Capture the cell that displays the provided text and extract its [x, y] central coordinate. 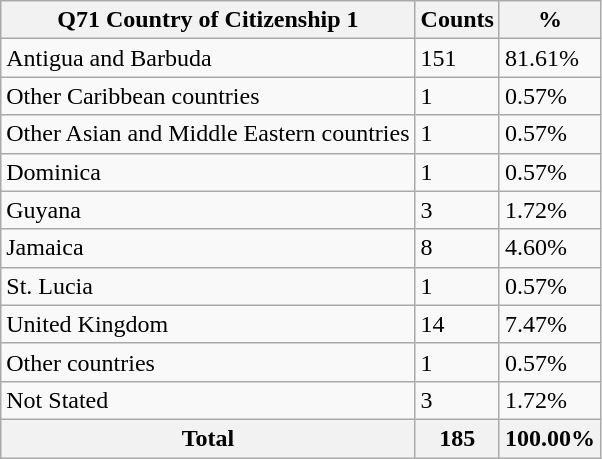
Other countries [208, 362]
Other Caribbean countries [208, 96]
United Kingdom [208, 324]
100.00% [550, 438]
7.47% [550, 324]
Counts [457, 20]
% [550, 20]
Not Stated [208, 400]
Q71 Country of Citizenship 1 [208, 20]
Total [208, 438]
81.61% [550, 58]
185 [457, 438]
St. Lucia [208, 286]
151 [457, 58]
14 [457, 324]
Guyana [208, 210]
Dominica [208, 172]
Other Asian and Middle Eastern countries [208, 134]
Jamaica [208, 248]
4.60% [550, 248]
Antigua and Barbuda [208, 58]
8 [457, 248]
